Return [x, y] of the center of cell containing provided text 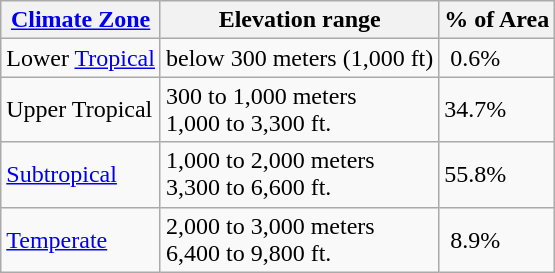
2,000 to 3,000 meters6,400 to 9,800 ft. [299, 240]
Upper Tropical [81, 110]
Subtropical [81, 174]
300 to 1,000 meters1,000 to 3,300 ft. [299, 110]
0.6% [497, 58]
8.9% [497, 240]
1,000 to 2,000 meters3,300 to 6,600 ft. [299, 174]
Climate Zone [81, 20]
below 300 meters (1,000 ft) [299, 58]
Elevation range [299, 20]
Temperate [81, 240]
34.7% [497, 110]
Lower Tropical [81, 58]
% of Area [497, 20]
55.8% [497, 174]
